From the cell containing the given text, extract its center point as (x, y) coordinate. 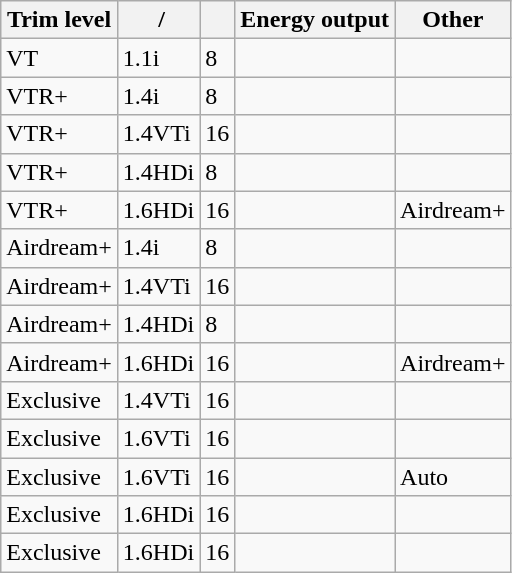
VT (60, 58)
Trim level (60, 20)
Energy output (315, 20)
1.1i (158, 58)
Auto (454, 477)
Other (454, 20)
/ (158, 20)
